From the cell containing the given text, extract its center point as (x, y) coordinate. 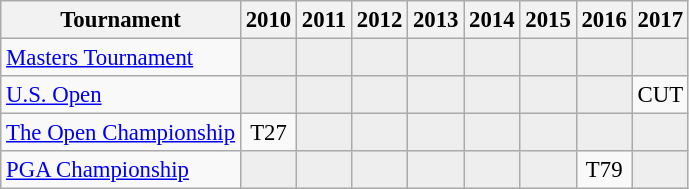
2017 (660, 20)
Tournament (121, 20)
T27 (268, 133)
PGA Championship (121, 170)
2011 (324, 20)
The Open Championship (121, 133)
CUT (660, 95)
2012 (379, 20)
2015 (548, 20)
2010 (268, 20)
2013 (436, 20)
2016 (604, 20)
T79 (604, 170)
2014 (492, 20)
U.S. Open (121, 95)
Masters Tournament (121, 58)
